Detect which cell encompasses the target text, then output its (x, y) center coordinate. 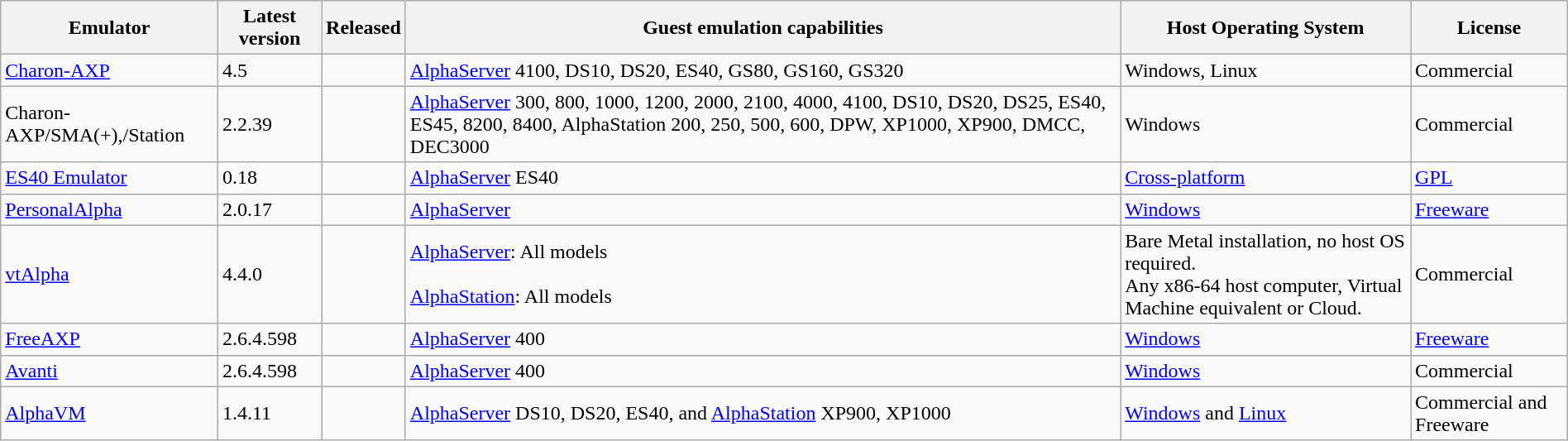
Guest emulation capabilities (762, 28)
0.18 (270, 178)
vtAlpha (109, 275)
Avanti (109, 371)
FreeAXP (109, 339)
Windows, Linux (1265, 70)
ES40 Emulator (109, 178)
1.4.11 (270, 414)
2.0.17 (270, 209)
Charon-AXP/SMA(+),/Station (109, 124)
Windows and Linux (1265, 414)
License (1489, 28)
Bare Metal installation, no host OS required.Any x86-64 host computer, Virtual Machine equivalent or Cloud. (1265, 275)
Released (364, 28)
AlphaServer ES40 (762, 178)
AlphaServer DS10, DS20, ES40, and AlphaStation XP900, XP1000 (762, 414)
Emulator (109, 28)
AlphaServer 4100, DS10, DS20, ES40, GS80, GS160, GS320 (762, 70)
4.5 (270, 70)
AlphaServer: All models AlphaStation: All models (762, 275)
Charon-AXP (109, 70)
PersonalAlpha (109, 209)
4.4.0 (270, 275)
Host Operating System (1265, 28)
Latest version (270, 28)
GPL (1489, 178)
Commercial and Freeware (1489, 414)
AlphaVM (109, 414)
Cross-platform (1265, 178)
AlphaServer (762, 209)
2.2.39 (270, 124)
